From the cell containing the given text, extract its center point as [X, Y] coordinate. 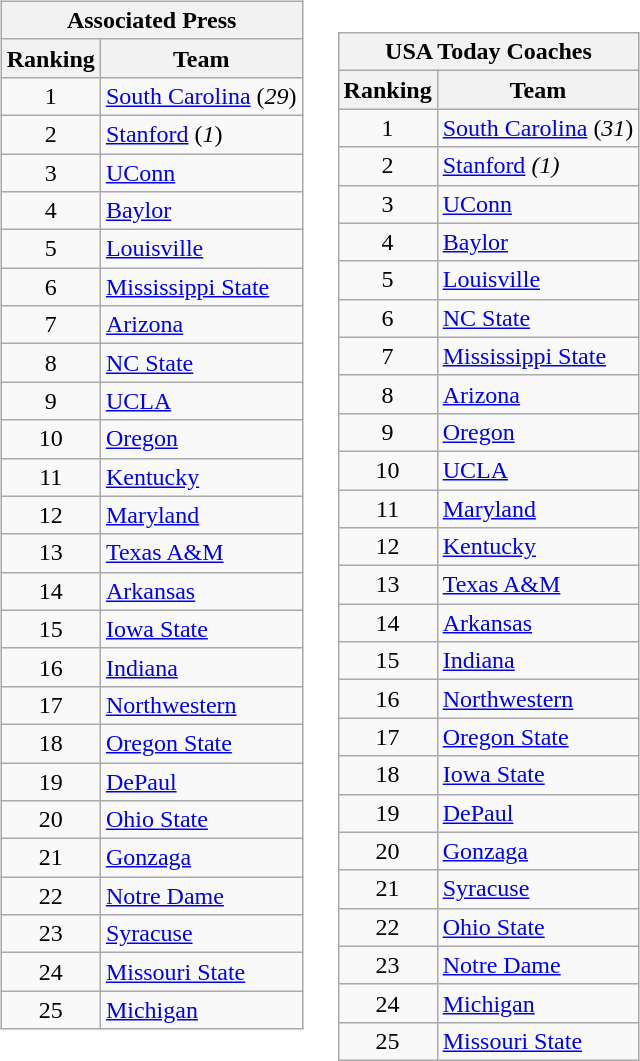
South Carolina (29) [201, 96]
Associated Press [152, 20]
USA Today Coaches [488, 52]
South Carolina (31) [538, 128]
